Detect which cell encompasses the target text, then output its (x, y) center coordinate. 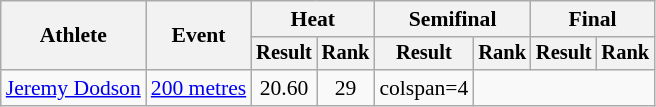
200 metres (198, 88)
Heat (312, 19)
Event (198, 36)
Jeremy Dodson (74, 88)
20.60 (284, 88)
colspan=4 (424, 88)
Semifinal (452, 19)
29 (346, 88)
Final (592, 19)
Athlete (74, 36)
